Find where the given text appears and provide that cell's center as [X, Y] coordinate. 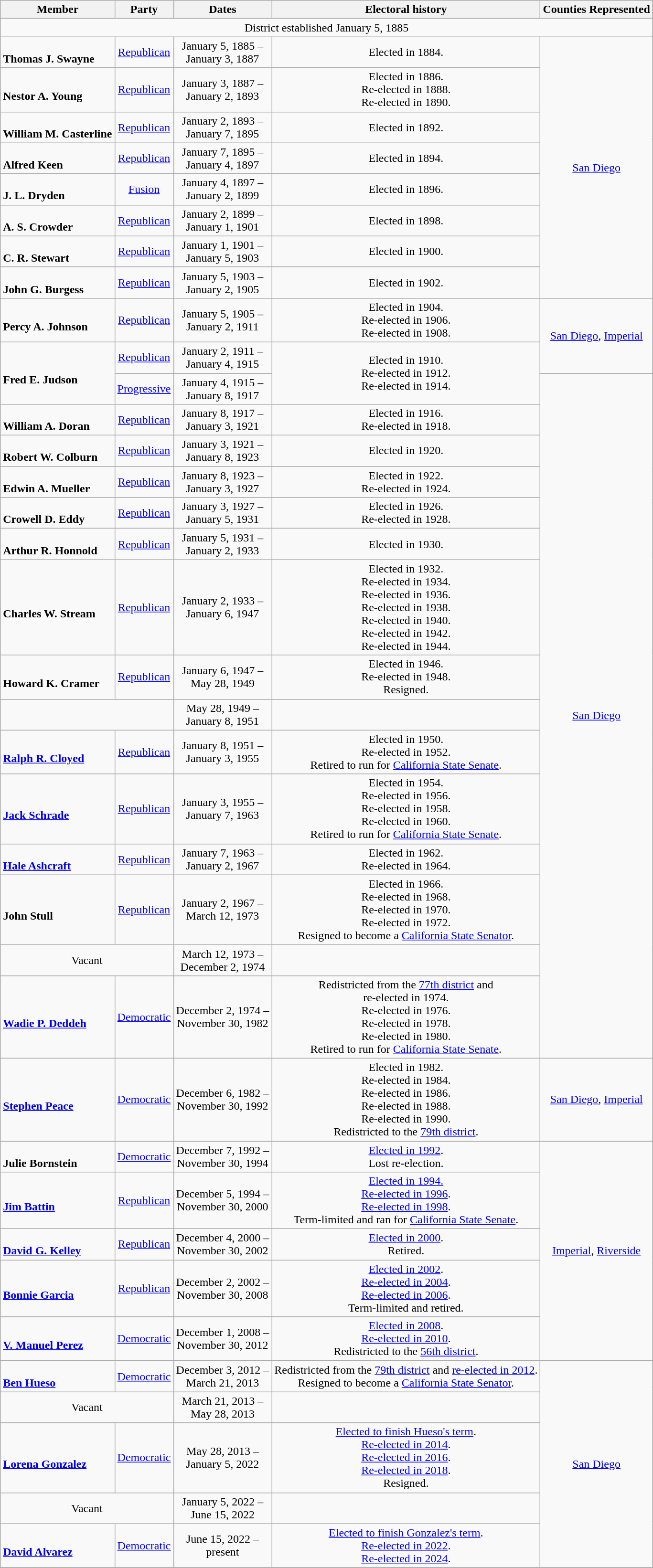
Redistricted from the 79th district and re-elected in 2012. Resigned to become a California State Senator. [406, 1376]
Elected in 1920. [406, 451]
June 15, 2022 – present [223, 1546]
Elected in 1982. Re-elected in 1984. Re-elected in 1986. Re-elected in 1988. Re-elected in 1990. Redistricted to the 79th district. [406, 1099]
January 8, 1951 – January 3, 1955 [223, 752]
Elected in 1900. [406, 251]
January 7, 1895 – January 4, 1897 [223, 159]
Elected in 2000. Retired. [406, 1244]
Electoral history [406, 10]
Elected in 1898. [406, 221]
January 3, 1887 – January 2, 1893 [223, 90]
Jim Battin [57, 1200]
Edwin A. Mueller [57, 482]
Alfred Keen [57, 159]
January 2, 1967 – March 12, 1973 [223, 910]
Robert W. Colburn [57, 451]
Elected in 1884. [406, 53]
Nestor A. Young [57, 90]
January 1, 1901 – January 5, 1903 [223, 251]
December 6, 1982 – November 30, 1992 [223, 1099]
Elected in 2002. Re-elected in 2004. Re-elected in 2006. Term-limited and retired. [406, 1288]
Elected in 1892. [406, 127]
Arthur R. Honnold [57, 544]
Elected in 1962. Re-elected in 1964. [406, 859]
January 7, 1963 – January 2, 1967 [223, 859]
May 28, 2013 – January 5, 2022 [223, 1458]
December 5, 1994 – November 30, 2000 [223, 1200]
Elected in 1932. Re-elected in 1934. Re-elected in 1936. Re-elected in 1938. Re-elected in 1940. Re-elected in 1942. Re-elected in 1944. [406, 607]
Ralph R. Cloyed [57, 752]
January 4, 1915 – January 8, 1917 [223, 389]
Elected in 1926. Re-elected in 1928. [406, 513]
Progressive [144, 389]
Elected in 1910. Re-elected in 1912. Re-elected in 1914. [406, 373]
Elected to finish Gonzalez's term. Re-elected in 2022. Re-elected in 2024. [406, 1546]
Bonnie Garcia [57, 1288]
Elected in 1946. Re-elected in 1948. Resigned. [406, 677]
January 2, 1899 – January 1, 1901 [223, 221]
December 2, 2002 – November 30, 2008 [223, 1288]
January 4, 1897 – January 2, 1899 [223, 189]
Dates [223, 10]
Julie Bornstein [57, 1156]
Elected in 1902. [406, 283]
January 8, 1917 – January 3, 1921 [223, 420]
Elected in 1904. Re-elected in 1906. Re-elected in 1908. [406, 320]
Party [144, 10]
Elected in 1992. Lost re-election. [406, 1156]
January 6, 1947 – May 28, 1949 [223, 677]
A. S. Crowder [57, 221]
David Alvarez [57, 1546]
Ben Hueso [57, 1376]
December 7, 1992 – November 30, 1994 [223, 1156]
January 5, 1885 – January 3, 1887 [223, 53]
Elected in 1930. [406, 544]
V. Manuel Perez [57, 1339]
March 12, 1973 – December 2, 1974 [223, 960]
December 1, 2008 – November 30, 2012 [223, 1339]
Elected in 1950. Re-elected in 1952. Retired to run for California State Senate. [406, 752]
Elected in 1954. Re-elected in 1956. Re-elected in 1958. Re-elected in 1960. Retired to run for California State Senate. [406, 809]
Wadie P. Deddeh [57, 1017]
Thomas J. Swayne [57, 53]
Elected in 1894. [406, 159]
Crowell D. Eddy [57, 513]
December 3, 2012 – March 21, 2013 [223, 1376]
Elected in 2008. Re-elected in 2010. Redistricted to the 56th district. [406, 1339]
Lorena Gonzalez [57, 1458]
January 5, 1903 – January 2, 1905 [223, 283]
J. L. Dryden [57, 189]
January 8, 1923 – January 3, 1927 [223, 482]
January 2, 1911 – January 4, 1915 [223, 357]
Elected in 1916. Re-elected in 1918. [406, 420]
District established January 5, 1885 [327, 28]
Stephen Peace [57, 1099]
Jack Schrade [57, 809]
Fusion [144, 189]
January 5, 2022 – June 15, 2022 [223, 1508]
Imperial, Riverside [596, 1251]
John Stull [57, 910]
December 4, 2000 – November 30, 2002 [223, 1244]
Elected in 1886. Re-elected in 1888. Re-elected in 1890. [406, 90]
William A. Doran [57, 420]
Elected in 1994. Re-elected in 1996. Re-elected in 1998. Term-limited and ran for California State Senate. [406, 1200]
Elected in 1896. [406, 189]
Counties Represented [596, 10]
Elected to finish Hueso's term. Re-elected in 2014. Re-elected in 2016. Re-elected in 2018. Resigned. [406, 1458]
David G. Kelley [57, 1244]
January 5, 1905 – January 2, 1911 [223, 320]
Elected in 1922. Re-elected in 1924. [406, 482]
Member [57, 10]
Hale Ashcraft [57, 859]
C. R. Stewart [57, 251]
Fred E. Judson [57, 373]
Charles W. Stream [57, 607]
January 5, 1931 – January 2, 1933 [223, 544]
January 3, 1921 – January 8, 1923 [223, 451]
January 2, 1893 – January 7, 1895 [223, 127]
May 28, 1949 – January 8, 1951 [223, 714]
William M. Casterline [57, 127]
Howard K. Cramer [57, 677]
December 2, 1974 – November 30, 1982 [223, 1017]
January 2, 1933 – January 6, 1947 [223, 607]
Elected in 1966. Re-elected in 1968. Re-elected in 1970. Re-elected in 1972. Resigned to become a California State Senator. [406, 910]
January 3, 1927 – January 5, 1931 [223, 513]
John G. Burgess [57, 283]
Percy A. Johnson [57, 320]
March 21, 2013 – May 28, 2013 [223, 1408]
January 3, 1955 – January 7, 1963 [223, 809]
